Locate the cell with the specified text and output its (x, y) center coordinate. 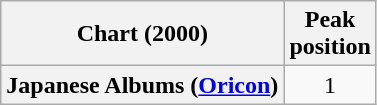
Japanese Albums (Oricon) (142, 85)
1 (330, 85)
Chart (2000) (142, 34)
Peakposition (330, 34)
